Search for the cell housing the specified text and yield its [X, Y] center coordinate. 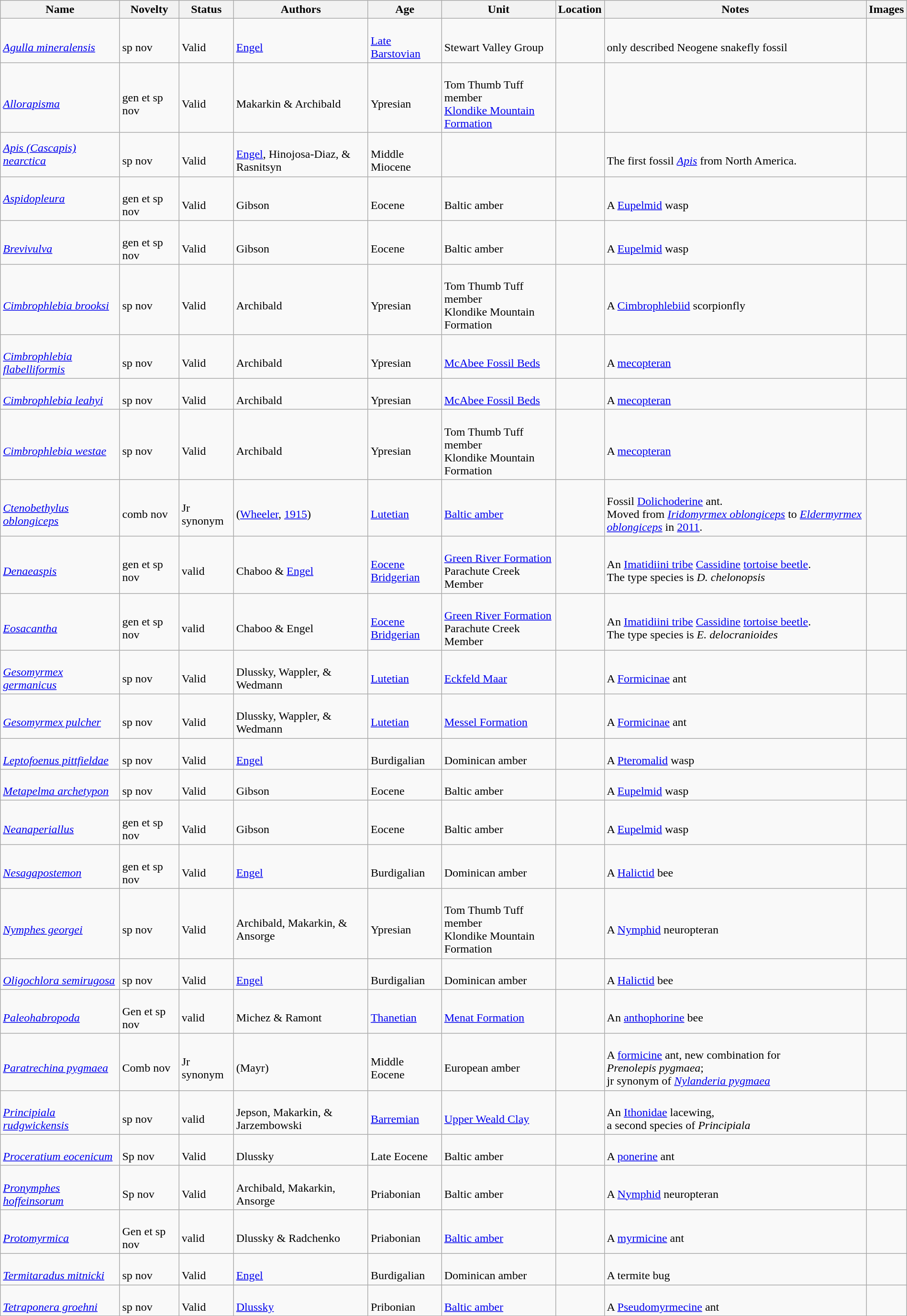
Cimbrophlebia brooksi [60, 299]
Gesomyrmex germanicus [60, 672]
Leptofoenus pittfieldae [60, 754]
Denaeaspis [60, 564]
Pronymphes hoffeinsorum [60, 1187]
Cimbrophlebia leahyi [60, 394]
Tetraponera groehni [60, 1300]
Eosacantha [60, 622]
Location [580, 10]
comb nov [149, 508]
Name [60, 10]
Engel, Hinojosa-Diaz, & Rasnitsyn [300, 154]
Fossil Dolichoderine ant.Moved from Iridomyrmex oblongiceps to Eldermyrmex oblongiceps in 2011. [735, 508]
Age [405, 10]
Cimbrophlebia westae [60, 444]
Aspidopleura [60, 198]
Allorapisma [60, 98]
Middle Miocene [405, 154]
Menat Formation [498, 1011]
Nesagapostemon [60, 866]
Upper Weald Clay [498, 1112]
Status [206, 10]
Novelty [149, 10]
Neanaperiallus [60, 822]
Paleohabropoda [60, 1011]
A ponerine ant [735, 1150]
Termitaradus mitnicki [60, 1269]
A termite bug [735, 1269]
Middle Eocene [405, 1062]
Stewart Valley Group [498, 41]
Makarkin & Archibald [300, 98]
A Pseudomyrmecine ant [735, 1300]
Unit [498, 10]
Eckfeld Maar [498, 672]
Brevivulva [60, 242]
An Imatidiini tribe Cassidine tortoise beetle.The type species is D. chelonopsis [735, 564]
Late Barstovian [405, 41]
(Mayr) [300, 1062]
Cimbrophlebia flabelliformis [60, 356]
Apis (Cascapis) nearctica [60, 154]
Thanetian [405, 1011]
(Wheeler, 1915) [300, 508]
Archibald, Makarkin, & Ansorge [300, 923]
Principiala rudgwickensis [60, 1112]
Comb nov [149, 1062]
An anthophorine bee [735, 1011]
Gesomyrmex pulcher [60, 716]
Jepson, Makarkin, & Jarzembowski [300, 1112]
Images [887, 10]
Nymphes georgei [60, 923]
Paratrechina pygmaea [60, 1062]
European amber [498, 1062]
Metapelma archetypon [60, 785]
An Imatidiini tribe Cassidine tortoise beetle.The type species is E. delocranioides [735, 622]
A formicine ant, new combination for Prenolepis pygmaea; jr synonym of Nylanderia pygmaea [735, 1062]
A Pteromalid wasp [735, 754]
A myrmicine ant [735, 1231]
An Ithonidae lacewing, a second species of Principiala [735, 1112]
A Cimbrophlebiid scorpionfly [735, 299]
The first fossil Apis from North America. [735, 154]
Late Eocene [405, 1150]
only described Neogene snakefly fossil [735, 41]
Proceratium eocenicum [60, 1150]
Authors [300, 10]
Archibald, Makarkin, Ansorge [300, 1187]
Ctenobethylus oblongiceps [60, 508]
Barremian [405, 1112]
Agulla mineralensis [60, 41]
Pribonian [405, 1300]
Michez & Ramont [300, 1011]
Protomyrmica [60, 1231]
Notes [735, 10]
Dlussky & Radchenko [300, 1231]
Messel Formation [498, 716]
Oligochlora semirugosa [60, 974]
